Detect which cell encompasses the target text, then output its [x, y] center coordinate. 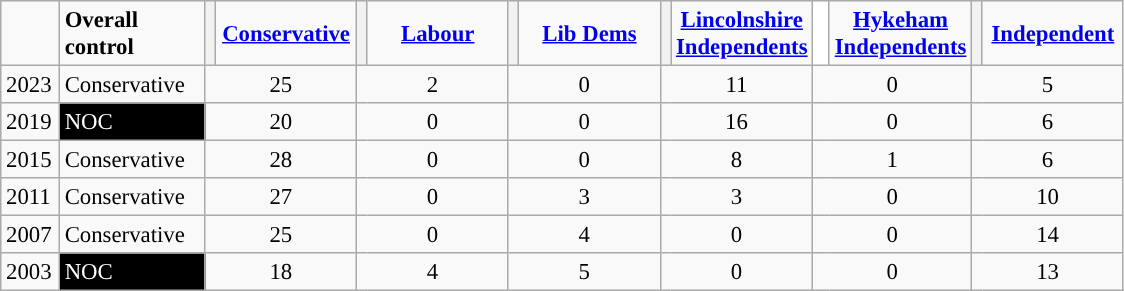
2019 [30, 122]
Hykeham Independents [900, 34]
20 [281, 122]
Overall control [132, 34]
14 [1048, 235]
4 [584, 235]
2007 [30, 235]
Lib Dems [590, 34]
2015 [30, 160]
Lincolnshire Independents [742, 34]
2023 [30, 85]
16 [736, 122]
2 [433, 85]
5 [1048, 85]
28 [281, 160]
11 [736, 85]
NOC [132, 122]
8 [736, 160]
1 [892, 160]
Independent [1052, 34]
27 [281, 197]
10 [1048, 197]
Labour [438, 34]
2011 [30, 197]
